Identify which cell holds the provided text, then report its (X, Y) central coordinate. 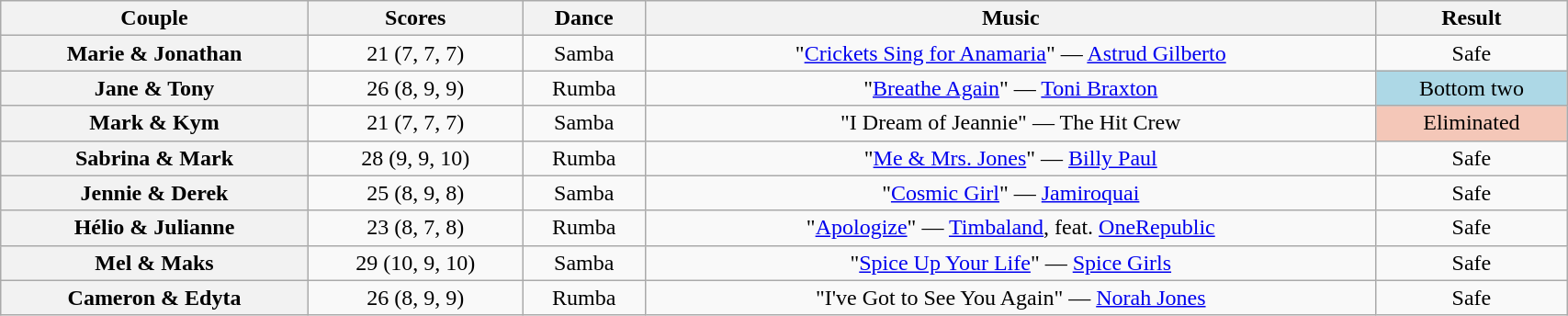
"I Dream of Jeannie" — The Hit Crew (1010, 123)
Bottom two (1472, 88)
Cameron & Edyta (154, 298)
"Crickets Sing for Anamaria" — Astrud Gilberto (1010, 53)
Hélio & Julianne (154, 228)
Eliminated (1472, 123)
Marie & Jonathan (154, 53)
Music (1010, 18)
Couple (154, 18)
23 (8, 7, 8) (415, 228)
Jennie & Derek (154, 193)
"Cosmic Girl" — Jamiroquai (1010, 193)
"Apologize" — Timbaland, feat. OneRepublic (1010, 228)
Scores (415, 18)
"Breathe Again" — Toni Braxton (1010, 88)
Mel & Maks (154, 263)
25 (8, 9, 8) (415, 193)
Result (1472, 18)
Sabrina & Mark (154, 158)
"Me & Mrs. Jones" — Billy Paul (1010, 158)
29 (10, 9, 10) (415, 263)
Mark & Kym (154, 123)
"I've Got to See You Again" — Norah Jones (1010, 298)
Dance (584, 18)
"Spice Up Your Life" — Spice Girls (1010, 263)
Jane & Tony (154, 88)
28 (9, 9, 10) (415, 158)
